Return the [x, y] coordinate for the center point of the cell that contains the specified text.  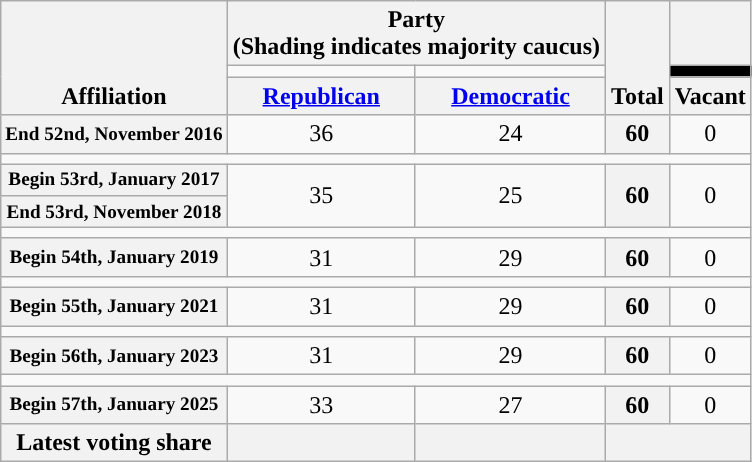
Democratic [510, 96]
33 [321, 405]
Republican [321, 96]
Begin 54th, January 2019 [114, 257]
Vacant [710, 96]
Total [638, 58]
End 52nd, November 2016 [114, 134]
25 [510, 196]
Begin 55th, January 2021 [114, 307]
Begin 53rd, January 2017 [114, 180]
Party (Shading indicates majority caucus) [416, 34]
Affiliation [114, 58]
24 [510, 134]
27 [510, 405]
36 [321, 134]
Latest voting share [114, 443]
35 [321, 196]
Begin 57th, January 2025 [114, 405]
End 53rd, November 2018 [114, 212]
Begin 56th, January 2023 [114, 356]
